Locate the cell with the specified text and output its [x, y] center coordinate. 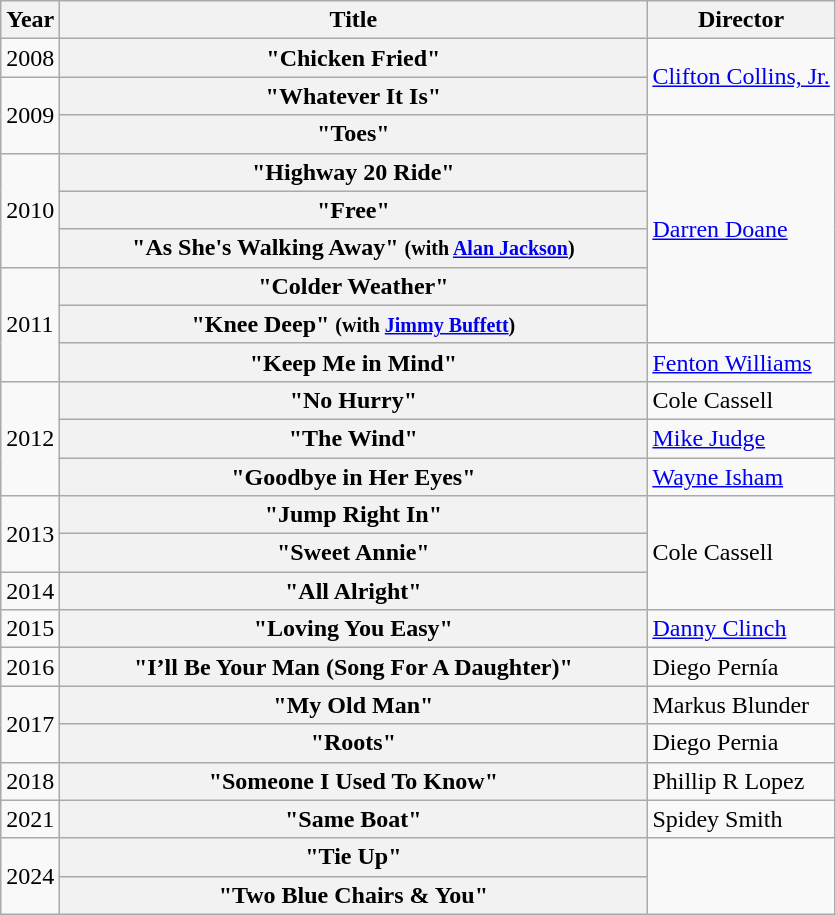
"Roots" [354, 743]
2013 [30, 534]
"My Old Man" [354, 705]
2024 [30, 876]
2014 [30, 591]
"Someone I Used To Know" [354, 781]
Mike Judge [741, 438]
Danny Clinch [741, 629]
2009 [30, 115]
2011 [30, 324]
"Same Boat" [354, 819]
"Sweet Annie" [354, 553]
Phillip R Lopez [741, 781]
Clifton Collins, Jr. [741, 77]
"Free" [354, 210]
2010 [30, 210]
"Knee Deep" (with Jimmy Buffett) [354, 324]
"Highway 20 Ride" [354, 172]
"Colder Weather" [354, 286]
2015 [30, 629]
2008 [30, 58]
Wayne Isham [741, 477]
"No Hurry" [354, 400]
Title [354, 20]
2018 [30, 781]
"Whatever It Is" [354, 96]
2016 [30, 667]
Year [30, 20]
Darren Doane [741, 229]
Markus Blunder [741, 705]
Fenton Williams [741, 362]
"Chicken Fried" [354, 58]
"Jump Right In" [354, 515]
2017 [30, 724]
"Two Blue Chairs & You" [354, 895]
Diego Pernía [741, 667]
"Goodbye in Her Eyes" [354, 477]
"All Alright" [354, 591]
Diego Pernia [741, 743]
"Tie Up" [354, 857]
2012 [30, 438]
Spidey Smith [741, 819]
"As She's Walking Away" (with Alan Jackson) [354, 248]
"The Wind" [354, 438]
"Keep Me in Mind" [354, 362]
2021 [30, 819]
"Loving You Easy" [354, 629]
"Toes" [354, 134]
Director [741, 20]
"I’ll Be Your Man (Song For A Daughter)" [354, 667]
